Scan for the cell matching the given text and deliver its [x, y] coordinate at center. 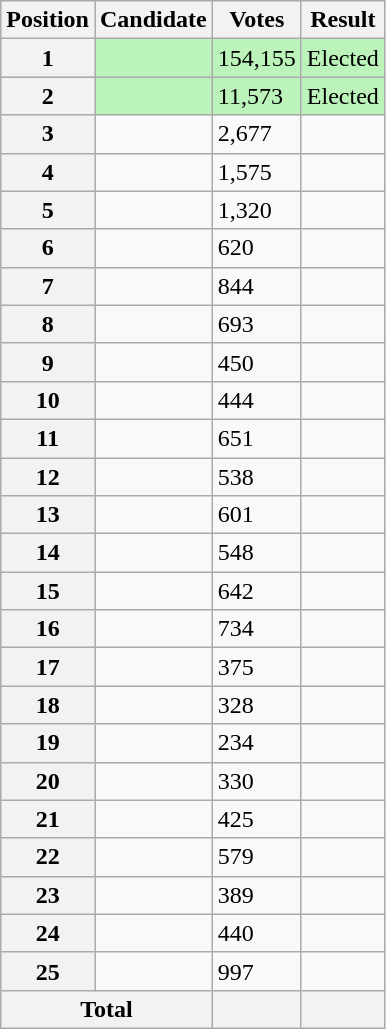
693 [256, 324]
620 [256, 248]
12 [48, 477]
22 [48, 857]
389 [256, 895]
18 [48, 705]
997 [256, 971]
844 [256, 286]
23 [48, 895]
10 [48, 400]
154,155 [256, 58]
601 [256, 515]
425 [256, 819]
548 [256, 553]
375 [256, 667]
7 [48, 286]
11 [48, 438]
1,320 [256, 210]
11,573 [256, 96]
20 [48, 781]
19 [48, 743]
8 [48, 324]
330 [256, 781]
538 [256, 477]
651 [256, 438]
579 [256, 857]
24 [48, 933]
9 [48, 362]
Candidate [153, 20]
25 [48, 971]
440 [256, 933]
Position [48, 20]
6 [48, 248]
328 [256, 705]
21 [48, 819]
15 [48, 591]
2 [48, 96]
Total [107, 1009]
13 [48, 515]
17 [48, 667]
Votes [256, 20]
Result [342, 20]
16 [48, 629]
14 [48, 553]
1,575 [256, 172]
4 [48, 172]
450 [256, 362]
1 [48, 58]
3 [48, 134]
444 [256, 400]
734 [256, 629]
234 [256, 743]
5 [48, 210]
642 [256, 591]
2,677 [256, 134]
